Return the [X, Y] coordinate for the center point of the cell that contains the specified text.  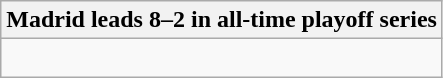
Madrid leads 8–2 in all-time playoff series [222, 20]
